Return (X, Y) of the center of cell containing provided text 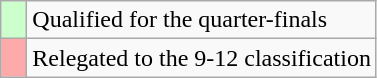
Qualified for the quarter-finals (202, 20)
Relegated to the 9-12 classification (202, 58)
